Return the (x, y) coordinate for the center point of the cell that contains the specified text.  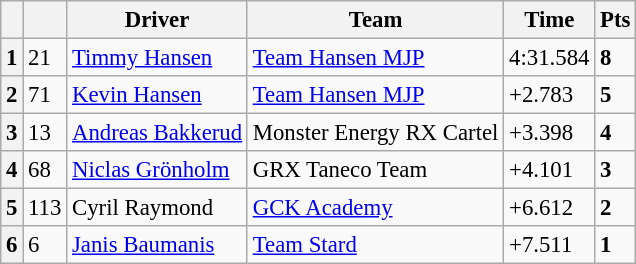
Janis Baumanis (158, 245)
Timmy Hansen (158, 58)
+3.398 (550, 133)
GCK Academy (375, 208)
+4.101 (550, 170)
68 (45, 170)
Monster Energy RX Cartel (375, 133)
Andreas Bakkerud (158, 133)
21 (45, 58)
4:31.584 (550, 58)
8 (616, 58)
Team Stard (375, 245)
Team (375, 20)
GRX Taneco Team (375, 170)
Kevin Hansen (158, 95)
Niclas Grönholm (158, 170)
+2.783 (550, 95)
+7.511 (550, 245)
Time (550, 20)
+6.612 (550, 208)
Cyril Raymond (158, 208)
113 (45, 208)
Pts (616, 20)
13 (45, 133)
71 (45, 95)
Driver (158, 20)
